Pinpoint the cell where the given text exists, returning its (X, Y) midpoint coordinate. 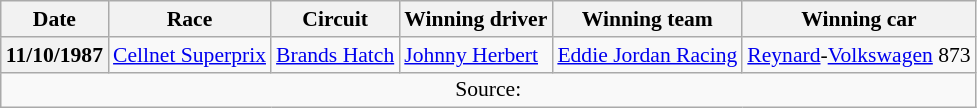
Date (54, 19)
Winning team (647, 19)
Source: (488, 90)
Race (190, 19)
Reynard-Volkswagen 873 (858, 55)
Winning driver (476, 19)
Circuit (335, 19)
Johnny Herbert (476, 55)
Eddie Jordan Racing (647, 55)
Cellnet Superprix (190, 55)
Brands Hatch (335, 55)
11/10/1987 (54, 55)
Winning car (858, 19)
